Extract the [X, Y] coordinate from the center of the cell holding the provided text.  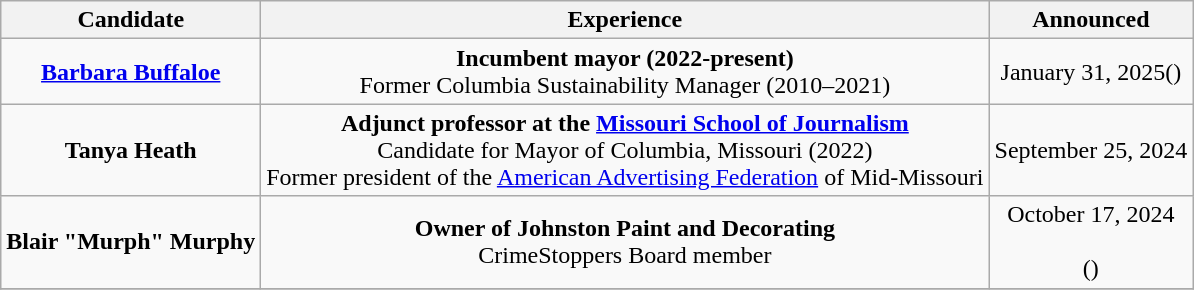
Incumbent mayor (2022-present)Former Columbia Sustainability Manager (2010–2021) [625, 72]
October 17, 2024() [1091, 242]
Announced [1091, 20]
Tanya Heath [131, 150]
Owner of Johnston Paint and DecoratingCrimeStoppers Board member [625, 242]
Blair "Murph" Murphy [131, 242]
September 25, 2024 [1091, 150]
Experience [625, 20]
Barbara Buffaloe [131, 72]
January 31, 2025() [1091, 72]
Candidate [131, 20]
